From the cell containing the given text, extract its center point as [X, Y] coordinate. 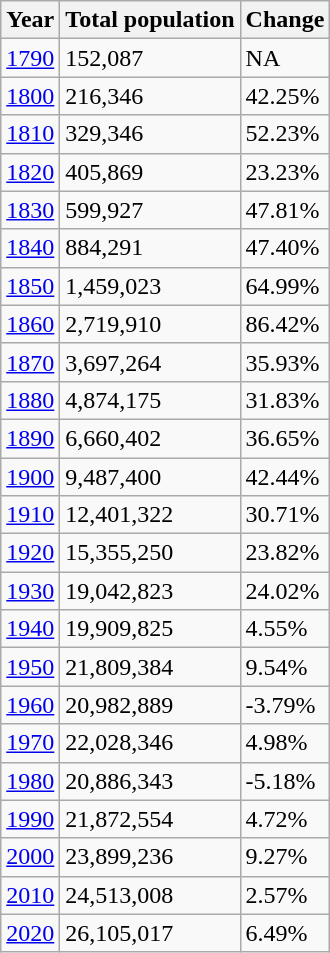
1880 [30, 400]
329,346 [150, 134]
405,869 [150, 172]
1900 [30, 477]
1830 [30, 210]
599,927 [150, 210]
19,042,823 [150, 591]
9.54% [285, 667]
1870 [30, 362]
20,982,889 [150, 705]
9.27% [285, 857]
31.83% [285, 400]
1840 [30, 248]
1910 [30, 515]
-3.79% [285, 705]
4,874,175 [150, 400]
35.93% [285, 362]
3,697,264 [150, 362]
1800 [30, 96]
23.23% [285, 172]
19,909,825 [150, 629]
42.25% [285, 96]
12,401,322 [150, 515]
23,899,236 [150, 857]
2.57% [285, 895]
30.71% [285, 515]
4.98% [285, 743]
884,291 [150, 248]
Total population [150, 20]
15,355,250 [150, 553]
216,346 [150, 96]
42.44% [285, 477]
4.55% [285, 629]
1940 [30, 629]
Change [285, 20]
24,513,008 [150, 895]
64.99% [285, 286]
20,886,343 [150, 781]
6.49% [285, 933]
1980 [30, 781]
Year [30, 20]
22,028,346 [150, 743]
4.72% [285, 819]
6,660,402 [150, 438]
2000 [30, 857]
1,459,023 [150, 286]
1890 [30, 438]
47.40% [285, 248]
21,872,554 [150, 819]
2020 [30, 933]
2,719,910 [150, 324]
86.42% [285, 324]
9,487,400 [150, 477]
1820 [30, 172]
24.02% [285, 591]
26,105,017 [150, 933]
1860 [30, 324]
52.23% [285, 134]
1970 [30, 743]
1930 [30, 591]
47.81% [285, 210]
1790 [30, 58]
1920 [30, 553]
NA [285, 58]
1850 [30, 286]
-5.18% [285, 781]
1990 [30, 819]
36.65% [285, 438]
23.82% [285, 553]
2010 [30, 895]
152,087 [150, 58]
1810 [30, 134]
1960 [30, 705]
21,809,384 [150, 667]
1950 [30, 667]
